Detect which cell encompasses the target text, then output its [x, y] center coordinate. 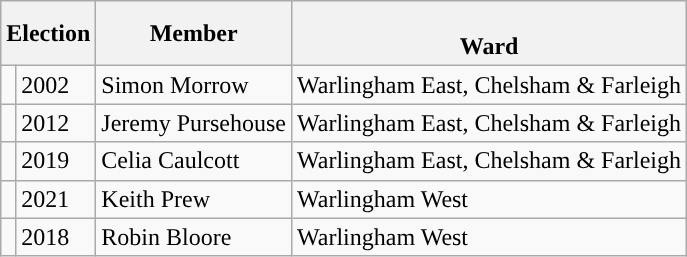
Ward [490, 34]
Jeremy Pursehouse [194, 123]
2012 [56, 123]
2002 [56, 85]
Member [194, 34]
Robin Bloore [194, 237]
2021 [56, 199]
2018 [56, 237]
2019 [56, 161]
Simon Morrow [194, 85]
Celia Caulcott [194, 161]
Keith Prew [194, 199]
Election [48, 34]
